Search for the cell housing the specified text and yield its [x, y] center coordinate. 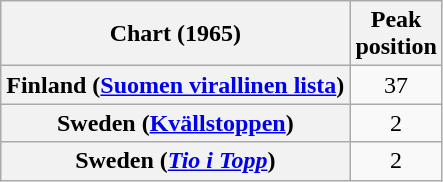
Sweden (Tio i Topp) [176, 161]
Finland (Suomen virallinen lista) [176, 85]
37 [396, 85]
Chart (1965) [176, 34]
Sweden (Kvällstoppen) [176, 123]
Peakposition [396, 34]
